Pinpoint the cell where the given text exists, returning its (X, Y) midpoint coordinate. 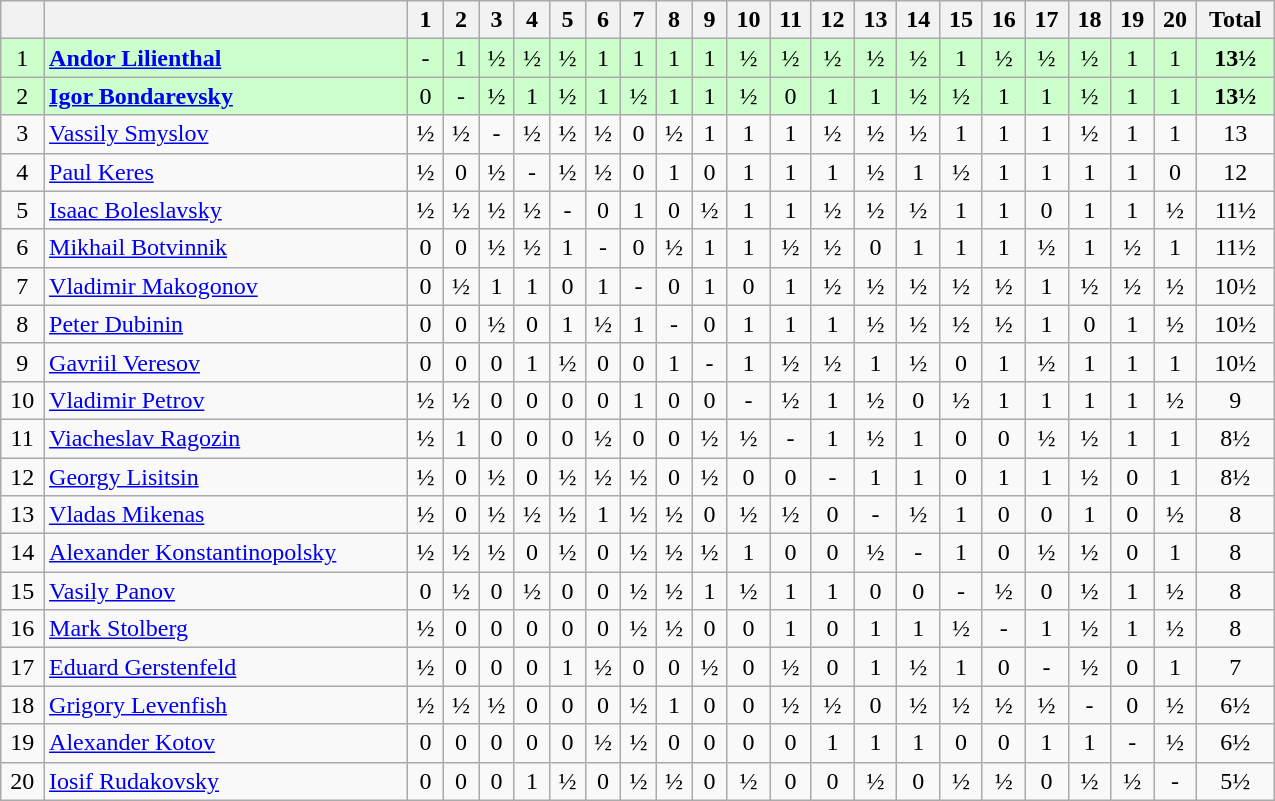
Georgy Lisitsin (226, 477)
Vladimir Petrov (226, 400)
Grigory Levenfish (226, 705)
Vladas Mikenas (226, 515)
Mikhail Botvinnik (226, 248)
Vassily Smyslov (226, 134)
Gavriil Veresov (226, 362)
Vasily Panov (226, 591)
Peter Dubinin (226, 324)
Vladimir Makogonov (226, 286)
Alexander Kotov (226, 743)
Igor Bondarevsky (226, 96)
Isaac Boleslavsky (226, 210)
5½ (1235, 781)
Iosif Rudakovsky (226, 781)
Mark Stolberg (226, 629)
Andor Lilienthal (226, 58)
Viacheslav Ragozin (226, 438)
Paul Keres (226, 172)
Alexander Konstantinopolsky (226, 553)
Eduard Gerstenfeld (226, 667)
Total (1235, 20)
